Capture the cell that displays the provided text and extract its (X, Y) central coordinate. 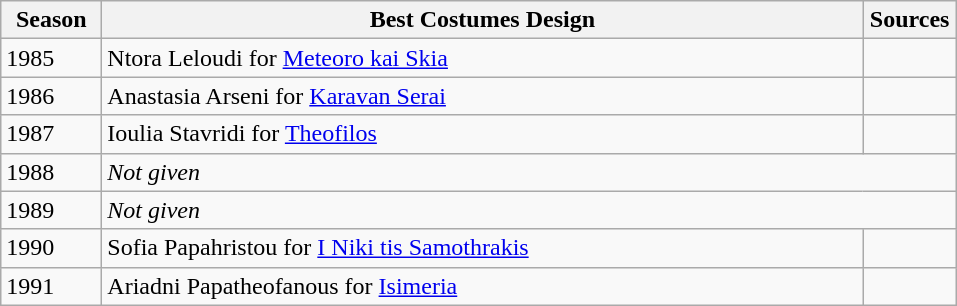
1987 (52, 134)
Ariadni Papatheofanous for Isimeria (482, 286)
Season (52, 20)
Ntora Leloudi for Meteoro kai Skia (482, 58)
1989 (52, 210)
1985 (52, 58)
1991 (52, 286)
1988 (52, 172)
Ioulia Stavridi for Theofilos (482, 134)
Sofia Papahristou for I Niki tis Samothrakis (482, 248)
Sources (910, 20)
Best Costumes Design (482, 20)
1986 (52, 96)
1990 (52, 248)
Anastasia Arseni for Karavan Serai (482, 96)
